Find where the given text appears and provide that cell's center as (X, Y) coordinate. 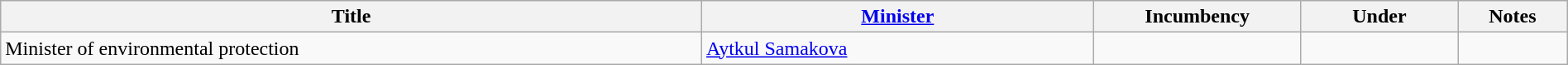
Title (351, 17)
Under (1379, 17)
Minister of environmental protection (351, 48)
Minister (898, 17)
Notes (1513, 17)
Aytkul Samakova (898, 48)
Incumbency (1198, 17)
